Pinpoint the cell where the given text exists, returning its [x, y] midpoint coordinate. 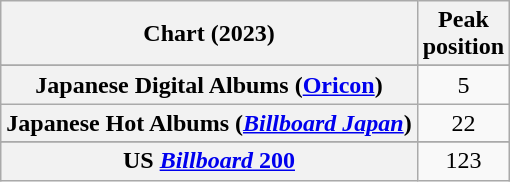
US Billboard 200 [209, 161]
Peakposition [463, 34]
123 [463, 161]
Japanese Hot Albums (Billboard Japan) [209, 123]
Chart (2023) [209, 34]
Japanese Digital Albums (Oricon) [209, 85]
22 [463, 123]
5 [463, 85]
